Scan for the cell matching the given text and deliver its [X, Y] coordinate at center. 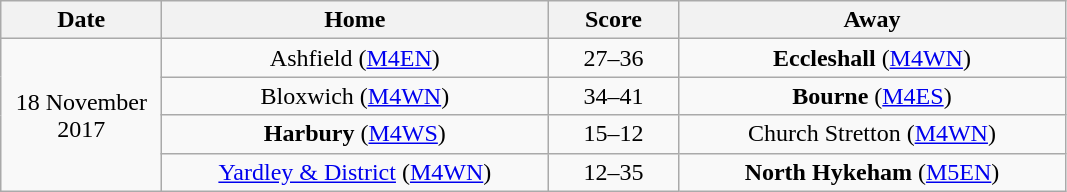
27–36 [614, 58]
Home [355, 20]
Ashfield (M4EN) [355, 58]
Church Stretton (M4WN) [872, 134]
Harbury (M4WS) [355, 134]
Bloxwich (M4WN) [355, 96]
Date [82, 20]
Away [872, 20]
12–35 [614, 172]
Score [614, 20]
34–41 [614, 96]
15–12 [614, 134]
North Hykeham (M5EN) [872, 172]
Yardley & District (M4WN) [355, 172]
Bourne (M4ES) [872, 96]
18 November 2017 [82, 115]
Eccleshall (M4WN) [872, 58]
